Pinpoint the cell where the given text exists, returning its (x, y) midpoint coordinate. 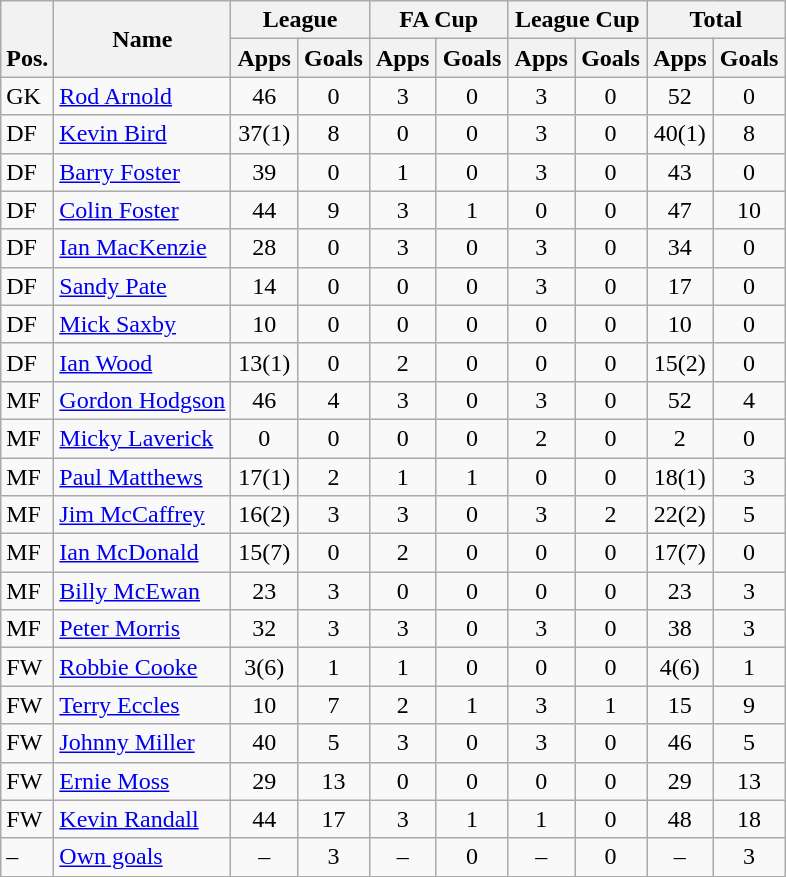
43 (680, 172)
3(6) (264, 667)
17(1) (264, 477)
Johnny Miller (142, 743)
Pos. (28, 39)
Ernie Moss (142, 781)
League (300, 20)
18(1) (680, 477)
7 (333, 705)
34 (680, 248)
Mick Saxby (142, 324)
Kevin Randall (142, 819)
GK (28, 96)
Peter Morris (142, 629)
38 (680, 629)
Rod Arnold (142, 96)
Billy McEwan (142, 591)
Paul Matthews (142, 477)
Total (716, 20)
18 (749, 819)
39 (264, 172)
40 (264, 743)
Gordon Hodgson (142, 400)
Name (142, 39)
Terry Eccles (142, 705)
FA Cup (438, 20)
17(7) (680, 553)
14 (264, 286)
15(2) (680, 362)
Ian Wood (142, 362)
15 (680, 705)
Ian McDonald (142, 553)
League Cup (578, 20)
Micky Laverick (142, 438)
22(2) (680, 515)
Robbie Cooke (142, 667)
37(1) (264, 134)
48 (680, 819)
Ian MacKenzie (142, 248)
16(2) (264, 515)
Own goals (142, 857)
47 (680, 210)
Colin Foster (142, 210)
15(7) (264, 553)
4(6) (680, 667)
Kevin Bird (142, 134)
Jim McCaffrey (142, 515)
40(1) (680, 134)
Sandy Pate (142, 286)
Barry Foster (142, 172)
32 (264, 629)
28 (264, 248)
13(1) (264, 362)
